From the cell containing the given text, extract its center point as (x, y) coordinate. 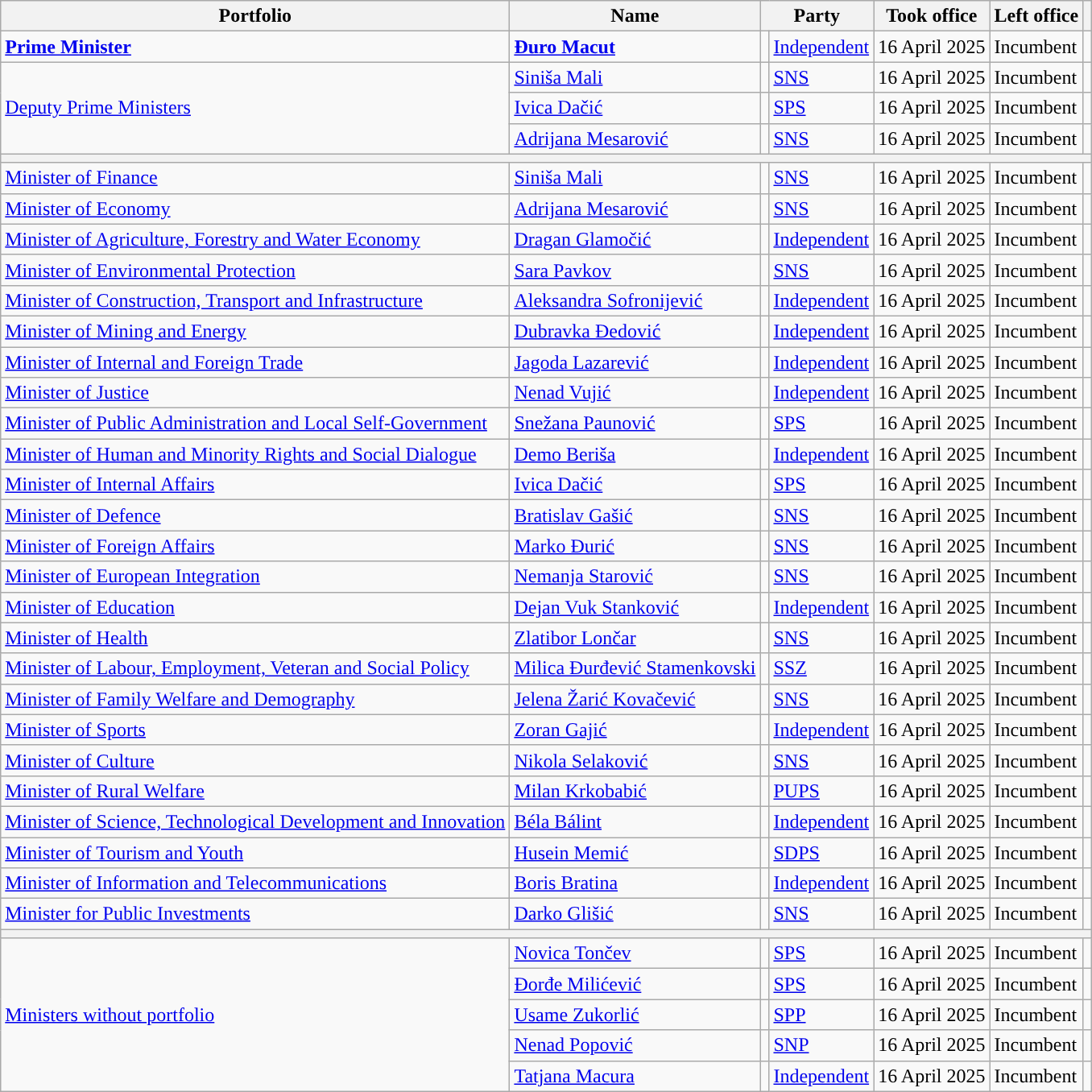
Minister of European Integration (255, 577)
Novica Tončev (635, 953)
Left office (1036, 16)
Boris Bratina (635, 883)
Minister of Internal and Foreign Trade (255, 362)
Demo Beriša (635, 454)
SPP (821, 1015)
Đuro Macut (635, 47)
Minister of Environmental Protection (255, 270)
Dubravka Đedović (635, 331)
Minister of Culture (255, 760)
Milan Krkobabić (635, 791)
Nenad Popović (635, 1045)
Minister of Agriculture, Forestry and Water Economy (255, 239)
Béla Bálint (635, 821)
Bratislav Gašić (635, 515)
Đorđe Milićević (635, 984)
Minister of Mining and Energy (255, 331)
Minister of Human and Minority Rights and Social Dialogue (255, 454)
Minister of Health (255, 638)
Husein Memić (635, 853)
Deputy Prime Ministers (255, 108)
Usame Zukorlić (635, 1015)
SDPS (821, 853)
Darko Glišić (635, 914)
SSZ (821, 668)
SNP (821, 1045)
Jelena Žarić Kovačević (635, 699)
Minister of Labour, Employment, Veteran and Social Policy (255, 668)
Prime Minister (255, 47)
Zlatibor Lončar (635, 638)
Dejan Vuk Stanković (635, 607)
Nikola Selaković (635, 760)
PUPS (821, 791)
Minister for Public Investments (255, 914)
Minister of Rural Welfare (255, 791)
Minister of Defence (255, 515)
Tatjana Macura (635, 1076)
Portfolio (255, 16)
Minister of Internal Affairs (255, 485)
Nemanja Starović (635, 577)
Minister of Public Administration and Local Self-Government (255, 424)
Name (635, 16)
Milica Đurđević Stamenkovski (635, 668)
Minister of Economy (255, 209)
Aleksandra Sofronijević (635, 300)
Minister of Family Welfare and Demography (255, 699)
Zoran Gajić (635, 730)
Party (817, 16)
Snežana Paunović (635, 424)
Minister of Foreign Affairs (255, 546)
Marko Đurić (635, 546)
Jagoda Lazarević (635, 362)
Minister of Information and Telecommunications (255, 883)
Ministers without portfolio (255, 1015)
Dragan Glamočić (635, 239)
Minister of Justice (255, 393)
Minister of Finance (255, 178)
Minister of Education (255, 607)
Minister of Science, Technological Development and Innovation (255, 821)
Minister of Sports (255, 730)
Sara Pavkov (635, 270)
Nenad Vujić (635, 393)
Minister of Construction, Transport and Infrastructure (255, 300)
Took office (932, 16)
Minister of Tourism and Youth (255, 853)
